Return the (X, Y) coordinate for the center point of the cell that contains the specified text.  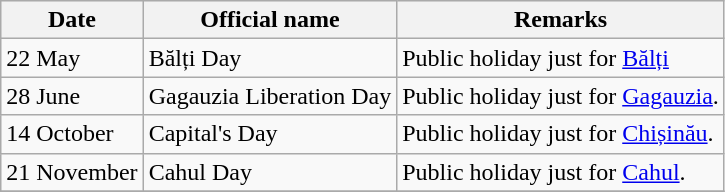
Remarks (561, 20)
Public holiday just for Gagauzia. (561, 96)
28 June (72, 96)
21 November (72, 172)
Bălți Day (270, 58)
Public holiday just for Bălți (561, 58)
14 October (72, 134)
Capital's Day (270, 134)
Official name (270, 20)
Gagauzia Liberation Day (270, 96)
Date (72, 20)
Public holiday just for Chișinău. (561, 134)
Public holiday just for Cahul. (561, 172)
Cahul Day (270, 172)
22 May (72, 58)
